Find where the given text appears and provide that cell's center as (x, y) coordinate. 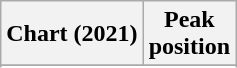
Peakposition (189, 34)
Chart (2021) (72, 34)
